Output the [x, y] coordinate of the center of the cell containing the given text.  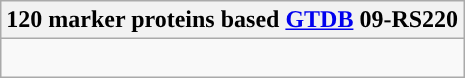
120 marker proteins based GTDB 09-RS220 [232, 20]
